Find where the given text appears and provide that cell's center as [x, y] coordinate. 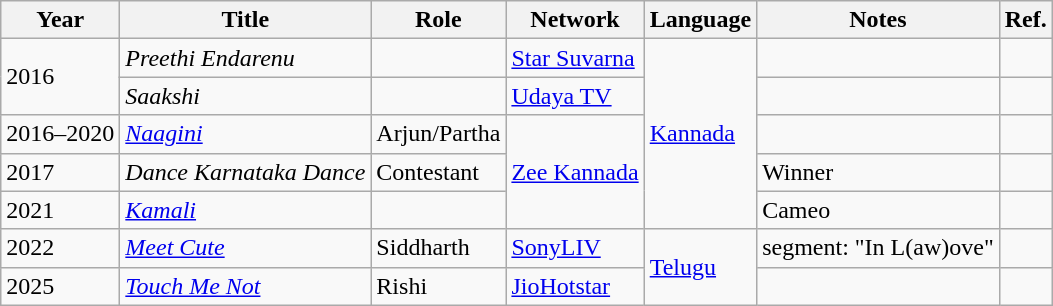
2017 [60, 172]
2016–2020 [60, 134]
Cameo [878, 210]
Contestant [438, 172]
Zee Kannada [575, 172]
Winner [878, 172]
Notes [878, 20]
2016 [60, 77]
Dance Karnataka Dance [246, 172]
Arjun/Partha [438, 134]
Rishi [438, 286]
Saakshi [246, 96]
2025 [60, 286]
SonyLIV [575, 248]
Touch Me Not [246, 286]
Udaya TV [575, 96]
2022 [60, 248]
Telugu [700, 267]
Language [700, 20]
Kamali [246, 210]
Ref. [1026, 20]
Meet Cute [246, 248]
Kannada [700, 134]
Title [246, 20]
JioHotstar [575, 286]
Siddharth [438, 248]
Role [438, 20]
Year [60, 20]
segment: "In L(aw)ove" [878, 248]
Star Suvarna [575, 58]
Naagini [246, 134]
Preethi Endarenu [246, 58]
Network [575, 20]
2021 [60, 210]
